Determine the [x, y] coordinate at the center of the cell enclosing the given text.  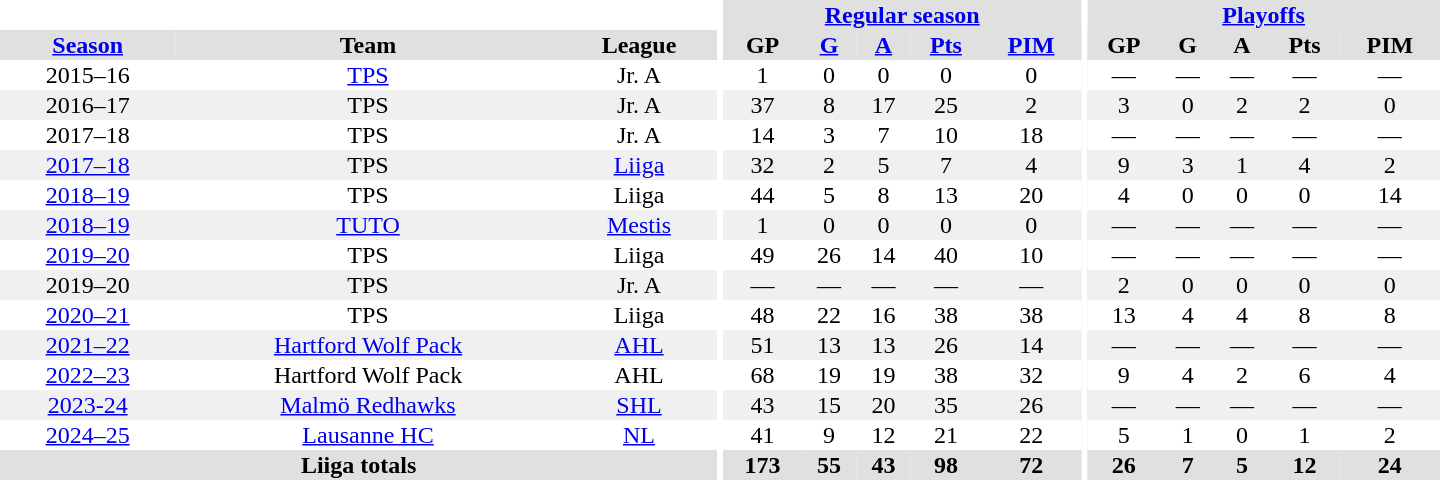
21 [946, 435]
2022–23 [88, 375]
Team [368, 45]
41 [762, 435]
6 [1304, 375]
Malmö Redhawks [368, 405]
2023-24 [88, 405]
44 [762, 195]
NL [640, 435]
37 [762, 105]
2020–21 [88, 315]
SHL [640, 405]
2024–25 [88, 435]
Regular season [902, 15]
2016–17 [88, 105]
68 [762, 375]
98 [946, 465]
2015–16 [88, 75]
Playoffs [1264, 15]
72 [1031, 465]
16 [883, 315]
24 [1390, 465]
40 [946, 255]
35 [946, 405]
55 [829, 465]
League [640, 45]
Lausanne HC [368, 435]
18 [1031, 135]
48 [762, 315]
Season [88, 45]
17 [883, 105]
173 [762, 465]
TUTO [368, 225]
15 [829, 405]
Liiga totals [358, 465]
49 [762, 255]
51 [762, 345]
2021–22 [88, 345]
Mestis [640, 225]
25 [946, 105]
